Determine the (X, Y) coordinate at the center of the cell enclosing the given text.  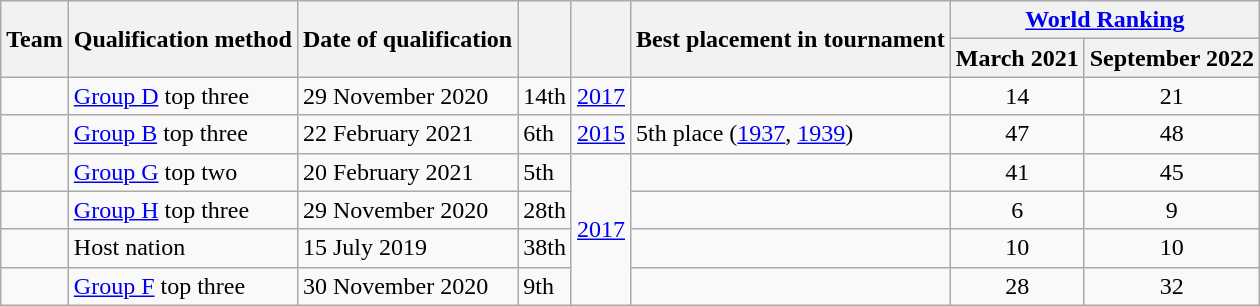
Host nation (182, 248)
5th (545, 172)
14 (1017, 96)
Qualification method (182, 39)
September 2022 (1172, 58)
Team (35, 39)
5th place (1937, 1939) (791, 134)
6th (545, 134)
21 (1172, 96)
6 (1017, 210)
March 2021 (1017, 58)
22 February 2021 (407, 134)
15 July 2019 (407, 248)
41 (1017, 172)
48 (1172, 134)
20 February 2021 (407, 172)
Group H top three (182, 210)
Group F top three (182, 286)
Group B top three (182, 134)
38th (545, 248)
47 (1017, 134)
45 (1172, 172)
9th (545, 286)
30 November 2020 (407, 286)
14th (545, 96)
28th (545, 210)
9 (1172, 210)
28 (1017, 286)
Date of qualification (407, 39)
World Ranking (1104, 20)
Group G top two (182, 172)
Group D top three (182, 96)
32 (1172, 286)
2015 (600, 134)
Best placement in tournament (791, 39)
